Provide the (x, y) coordinate of the cell's center where the given text is located.  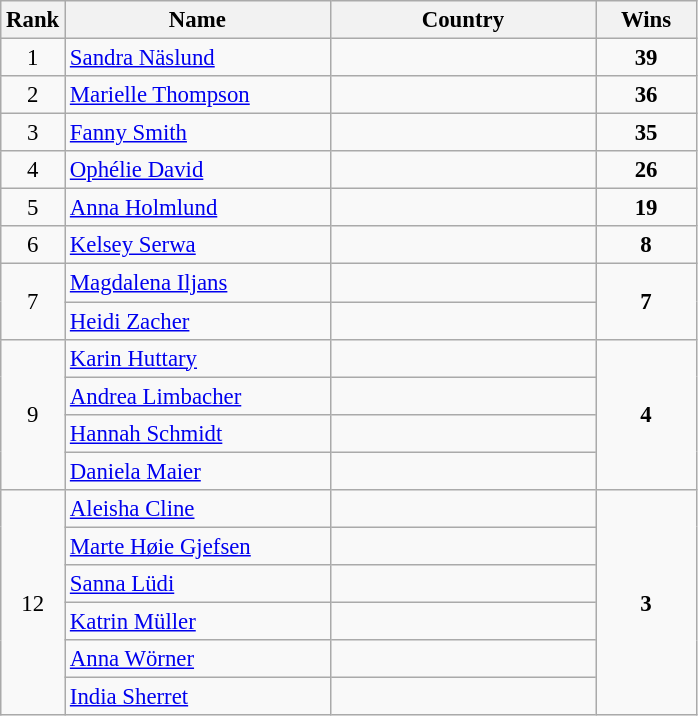
Aleisha Cline (198, 509)
5 (33, 208)
Hannah Schmidt (198, 433)
19 (646, 208)
35 (646, 133)
39 (646, 58)
Magdalena Iljans (198, 283)
Sandra Näslund (198, 58)
Country (463, 20)
2 (33, 95)
Name (198, 20)
Marte Høie Gjefsen (198, 546)
36 (646, 95)
Heidi Zacher (198, 321)
Andrea Limbacher (198, 396)
Daniela Maier (198, 471)
Rank (33, 20)
12 (33, 603)
Marielle Thompson (198, 95)
Karin Huttary (198, 358)
Sanna Lüdi (198, 584)
6 (33, 245)
1 (33, 58)
Ophélie David (198, 170)
26 (646, 170)
Fanny Smith (198, 133)
8 (646, 245)
Wins (646, 20)
Katrin Müller (198, 621)
Kelsey Serwa (198, 245)
Anna Holmlund (198, 208)
India Sherret (198, 697)
9 (33, 414)
Anna Wörner (198, 659)
